Locate the cell with the specified text and output its (x, y) center coordinate. 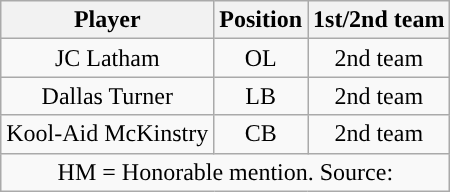
JC Latham (108, 58)
Player (108, 20)
LB (261, 96)
CB (261, 134)
1st/2nd team (379, 20)
Position (261, 20)
OL (261, 58)
Kool-Aid McKinstry (108, 134)
HM = Honorable mention. Source: (226, 172)
Dallas Turner (108, 96)
